Extract the [X, Y] coordinate from the center of the cell holding the provided text.  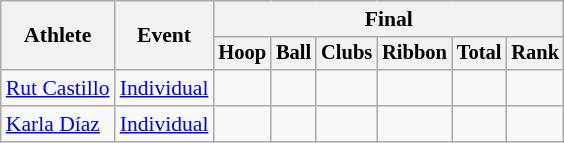
Ribbon [414, 54]
Rank [535, 54]
Hoop [242, 54]
Clubs [346, 54]
Rut Castillo [58, 88]
Event [164, 36]
Ball [294, 54]
Karla Díaz [58, 124]
Total [480, 54]
Final [388, 19]
Athlete [58, 36]
